Search for the cell housing the specified text and yield its [X, Y] center coordinate. 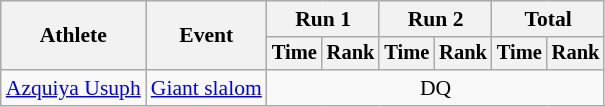
Athlete [74, 36]
Run 2 [435, 19]
Azquiya Usuph [74, 88]
DQ [436, 88]
Event [206, 36]
Run 1 [323, 19]
Total [548, 19]
Giant slalom [206, 88]
